Scan for the cell matching the given text and deliver its [x, y] coordinate at center. 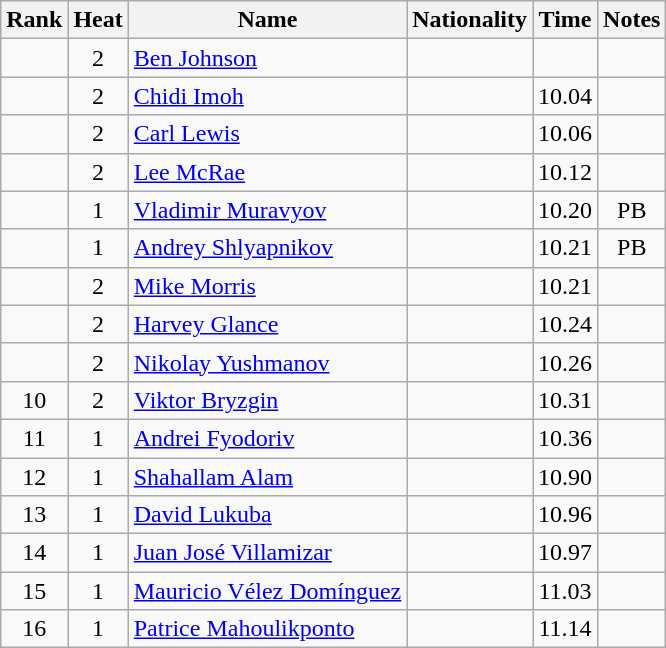
Harvey Glance [268, 324]
Andrey Shlyapnikov [268, 248]
Viktor Bryzgin [268, 400]
Vladimir Muravyov [268, 210]
11.03 [564, 591]
Mike Morris [268, 286]
10.06 [564, 134]
Lee McRae [268, 172]
Chidi Imoh [268, 96]
10.20 [564, 210]
10.04 [564, 96]
10.96 [564, 515]
Juan José Villamizar [268, 553]
Shahallam Alam [268, 477]
Time [564, 20]
10.90 [564, 477]
10.97 [564, 553]
Andrei Fyodoriv [268, 438]
Ben Johnson [268, 58]
10.36 [564, 438]
Heat [98, 20]
10.12 [564, 172]
11 [34, 438]
15 [34, 591]
Name [268, 20]
14 [34, 553]
13 [34, 515]
10.31 [564, 400]
11.14 [564, 629]
Patrice Mahoulikponto [268, 629]
Nikolay Yushmanov [268, 362]
Rank [34, 20]
Carl Lewis [268, 134]
10.24 [564, 324]
12 [34, 477]
Mauricio Vélez Domínguez [268, 591]
10.26 [564, 362]
10 [34, 400]
16 [34, 629]
Notes [632, 20]
Nationality [470, 20]
David Lukuba [268, 515]
